Identify which cell holds the provided text, then report its (x, y) central coordinate. 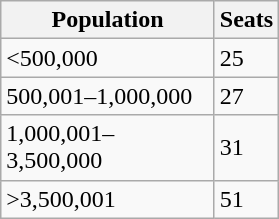
<500,000 (108, 58)
Seats (246, 20)
>3,500,001 (108, 199)
25 (246, 58)
500,001–1,000,000 (108, 96)
27 (246, 96)
51 (246, 199)
1,000,001–3,500,000 (108, 148)
Population (108, 20)
31 (246, 148)
